Output the [X, Y] coordinate of the center of the cell containing the given text.  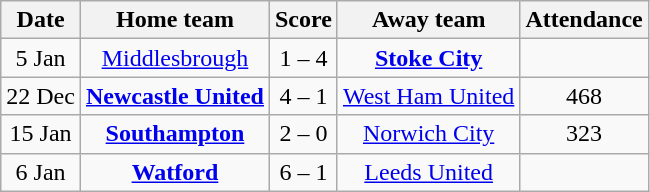
15 Jan [41, 134]
Middlesbrough [174, 58]
Leeds United [428, 172]
4 – 1 [303, 96]
Away team [428, 20]
22 Dec [41, 96]
1 – 4 [303, 58]
Home team [174, 20]
Southampton [174, 134]
5 Jan [41, 58]
323 [584, 134]
Date [41, 20]
Newcastle United [174, 96]
West Ham United [428, 96]
468 [584, 96]
Watford [174, 172]
Stoke City [428, 58]
Score [303, 20]
6 Jan [41, 172]
Attendance [584, 20]
Norwich City [428, 134]
6 – 1 [303, 172]
2 – 0 [303, 134]
